Determine the (x, y) coordinate at the center of the cell enclosing the given text.  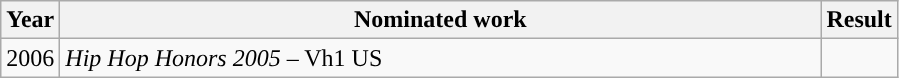
Nominated work (440, 20)
2006 (30, 58)
Year (30, 20)
Hip Hop Honors 2005 – Vh1 US (440, 58)
Result (859, 20)
